Return the [x, y] coordinate for the center point of the cell that contains the specified text.  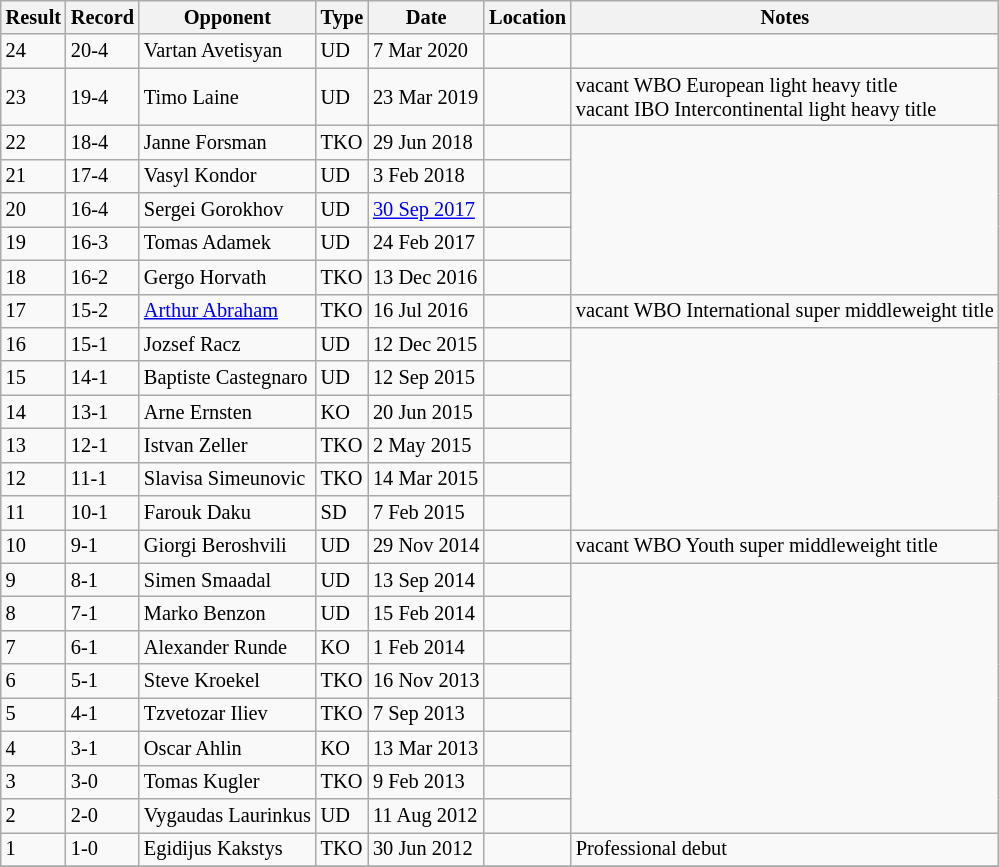
14 Mar 2015 [426, 479]
Professional debut [785, 849]
7 [34, 647]
3 Feb 2018 [426, 176]
29 Nov 2014 [426, 546]
Result [34, 17]
Farouk Daku [228, 513]
20-4 [102, 51]
11-1 [102, 479]
23 Mar 2019 [426, 97]
Record [102, 17]
12-1 [102, 445]
6-1 [102, 647]
24 [34, 51]
9 Feb 2013 [426, 782]
13 Dec 2016 [426, 277]
21 [34, 176]
Marko Benzon [228, 613]
5 [34, 714]
11 [34, 513]
SD [342, 513]
vacant WBO International super middleweight title [785, 311]
Notes [785, 17]
1 [34, 849]
8 [34, 613]
15 Feb 2014 [426, 613]
Date [426, 17]
16-2 [102, 277]
10 [34, 546]
7-1 [102, 613]
Timo Laine [228, 97]
18-4 [102, 142]
13 Mar 2013 [426, 748]
18 [34, 277]
3-0 [102, 782]
17-4 [102, 176]
9 [34, 580]
29 Jun 2018 [426, 142]
13 Sep 2014 [426, 580]
Slavisa Simeunovic [228, 479]
Sergei Gorokhov [228, 210]
15-2 [102, 311]
Istvan Zeller [228, 445]
14 [34, 412]
Oscar Ahlin [228, 748]
1-0 [102, 849]
Janne Forsman [228, 142]
16 Jul 2016 [426, 311]
2 [34, 815]
15 [34, 378]
12 Dec 2015 [426, 344]
Vasyl Kondor [228, 176]
30 Jun 2012 [426, 849]
19 [34, 243]
16-3 [102, 243]
14-1 [102, 378]
3 [34, 782]
Simen Smaadal [228, 580]
17 [34, 311]
2-0 [102, 815]
vacant WBO Youth super middleweight title [785, 546]
16 [34, 344]
11 Aug 2012 [426, 815]
Baptiste Castegnaro [228, 378]
Vartan Avetisyan [228, 51]
20 [34, 210]
Opponent [228, 17]
Vygaudas Laurinkus [228, 815]
20 Jun 2015 [426, 412]
Steve Kroekel [228, 681]
Jozsef Racz [228, 344]
6 [34, 681]
Giorgi Beroshvili [228, 546]
3-1 [102, 748]
Egidijus Kakstys [228, 849]
7 Sep 2013 [426, 714]
4-1 [102, 714]
Type [342, 17]
12 Sep 2015 [426, 378]
Tomas Kugler [228, 782]
vacant WBO European light heavy titlevacant IBO Intercontinental light heavy title [785, 97]
5-1 [102, 681]
16-4 [102, 210]
Alexander Runde [228, 647]
30 Sep 2017 [426, 210]
9-1 [102, 546]
Gergo Horvath [228, 277]
13-1 [102, 412]
2 May 2015 [426, 445]
7 Mar 2020 [426, 51]
Arne Ernsten [228, 412]
Arthur Abraham [228, 311]
23 [34, 97]
13 [34, 445]
12 [34, 479]
Tomas Adamek [228, 243]
4 [34, 748]
Location [528, 17]
7 Feb 2015 [426, 513]
24 Feb 2017 [426, 243]
1 Feb 2014 [426, 647]
10-1 [102, 513]
16 Nov 2013 [426, 681]
8-1 [102, 580]
Tzvetozar Iliev [228, 714]
15-1 [102, 344]
19-4 [102, 97]
22 [34, 142]
